Scan for the cell matching the given text and deliver its (X, Y) coordinate at center. 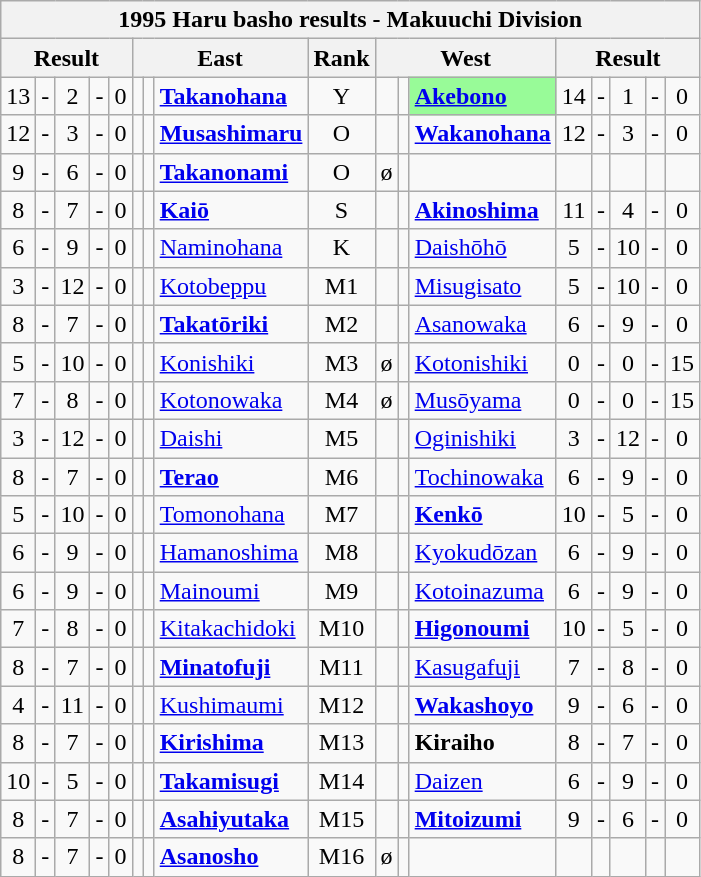
Wakashoyo (482, 705)
M11 (342, 667)
Kotonishiki (482, 362)
Takatōriki (231, 324)
1 (628, 96)
East (220, 58)
Daishi (231, 438)
Naminohana (231, 248)
2 (72, 96)
Higonoumi (482, 629)
Kyokudōzan (482, 553)
Akebono (482, 96)
M12 (342, 705)
M14 (342, 781)
Kenkō (482, 515)
Kirishima (231, 743)
Misugisato (482, 286)
Daishōhō (482, 248)
M8 (342, 553)
Kitakachidoki (231, 629)
1995 Haru basho results - Makuuchi Division (350, 20)
Kasugafuji (482, 667)
M3 (342, 362)
M5 (342, 438)
Mainoumi (231, 591)
Terao (231, 477)
M15 (342, 819)
Mitoizumi (482, 819)
Akinoshima (482, 210)
M7 (342, 515)
Wakanohana (482, 134)
Asanosho (231, 857)
M16 (342, 857)
14 (574, 96)
West (466, 58)
Takanohana (231, 96)
Kotoinazuma (482, 591)
Kiraiho (482, 743)
Kotobeppu (231, 286)
Takanonami (231, 172)
Tomonohana (231, 515)
Y (342, 96)
M4 (342, 400)
Takamisugi (231, 781)
M10 (342, 629)
Minatofuji (231, 667)
Hamanoshima (231, 553)
Musōyama (482, 400)
Asahiyutaka (231, 819)
Asanowaka (482, 324)
Kotonowaka (231, 400)
M1 (342, 286)
S (342, 210)
Daizen (482, 781)
Oginishiki (482, 438)
13 (18, 96)
M6 (342, 477)
Rank (342, 58)
M9 (342, 591)
M2 (342, 324)
Konishiki (231, 362)
Musashimaru (231, 134)
Kaiō (231, 210)
Tochinowaka (482, 477)
K (342, 248)
Kushimaumi (231, 705)
M13 (342, 743)
